Output the (X, Y) coordinate of the center of the cell containing the given text.  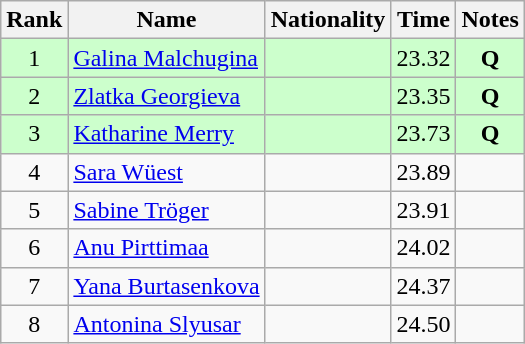
Anu Pirttimaa (166, 248)
24.02 (424, 248)
23.32 (424, 58)
Zlatka Georgieva (166, 96)
Notes (490, 20)
Sara Wüest (166, 172)
Katharine Merry (166, 134)
Sabine Tröger (166, 210)
1 (34, 58)
5 (34, 210)
Rank (34, 20)
3 (34, 134)
24.37 (424, 286)
Time (424, 20)
23.91 (424, 210)
8 (34, 324)
Galina Malchugina (166, 58)
6 (34, 248)
4 (34, 172)
24.50 (424, 324)
23.73 (424, 134)
Nationality (328, 20)
7 (34, 286)
23.89 (424, 172)
Yana Burtasenkova (166, 286)
23.35 (424, 96)
Name (166, 20)
2 (34, 96)
Antonina Slyusar (166, 324)
